From the cell containing the given text, extract its center point as (X, Y) coordinate. 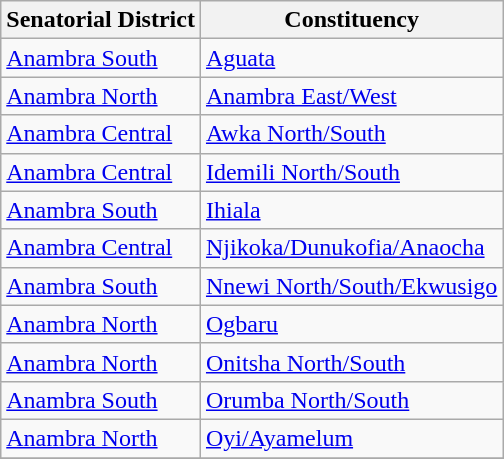
Senatorial District (101, 20)
Oyi/Ayamelum (351, 438)
Aguata (351, 58)
Idemili North/South (351, 172)
Anambra East/West (351, 96)
Ihiala (351, 210)
Ogbaru (351, 324)
Nnewi North/South/Ekwusigo (351, 286)
Onitsha North/South (351, 362)
Constituency (351, 20)
Njikoka/Dunukofia/Anaocha (351, 248)
Orumba North/South (351, 400)
Awka North/South (351, 134)
